Capture the cell that displays the provided text and extract its [X, Y] central coordinate. 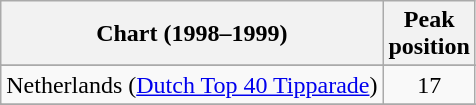
Peakposition [429, 34]
Chart (1998–1999) [192, 34]
17 [429, 85]
Netherlands (Dutch Top 40 Tipparade) [192, 85]
